Return the (X, Y) coordinate for the center point of the cell that contains the specified text.  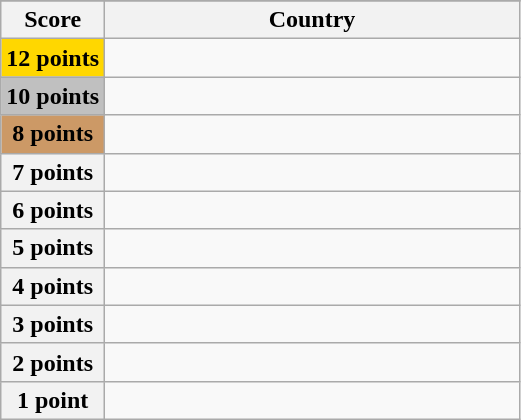
12 points (53, 58)
10 points (53, 96)
1 point (53, 400)
3 points (53, 324)
2 points (53, 362)
8 points (53, 134)
6 points (53, 210)
4 points (53, 286)
Country (312, 20)
7 points (53, 172)
5 points (53, 248)
Score (53, 20)
